Return the [X, Y] coordinate for the center point of the cell that contains the specified text.  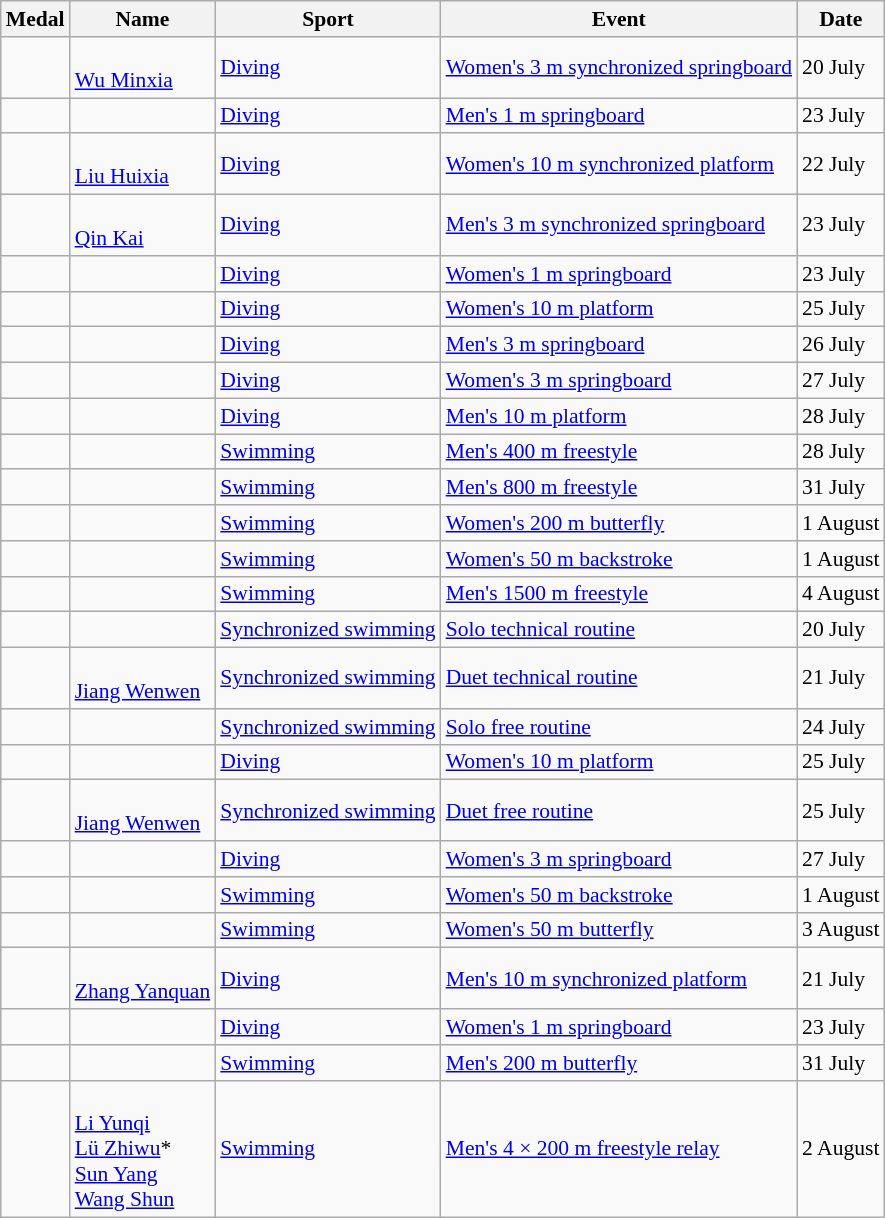
Date [840, 19]
22 July [840, 164]
Duet technical routine [619, 678]
24 July [840, 727]
Men's 10 m platform [619, 416]
Men's 3 m synchronized springboard [619, 226]
Men's 1 m springboard [619, 116]
Men's 10 m synchronized platform [619, 978]
26 July [840, 345]
Men's 3 m springboard [619, 345]
Duet free routine [619, 810]
Solo technical routine [619, 630]
Women's 3 m synchronized springboard [619, 68]
Wu Minxia [143, 68]
2 August [840, 1149]
Women's 50 m butterfly [619, 930]
Medal [36, 19]
Men's 1500 m freestyle [619, 594]
Li YunqiLü Zhiwu*Sun YangWang Shun [143, 1149]
Name [143, 19]
Qin Kai [143, 226]
Men's 4 × 200 m freestyle relay [619, 1149]
Solo free routine [619, 727]
4 August [840, 594]
Men's 200 m butterfly [619, 1063]
Zhang Yanquan [143, 978]
Women's 200 m butterfly [619, 523]
Sport [328, 19]
Women's 10 m synchronized platform [619, 164]
Event [619, 19]
Liu Huixia [143, 164]
Men's 800 m freestyle [619, 488]
3 August [840, 930]
Men's 400 m freestyle [619, 452]
